Provide the [X, Y] coordinate of the cell's center where the given text is located.  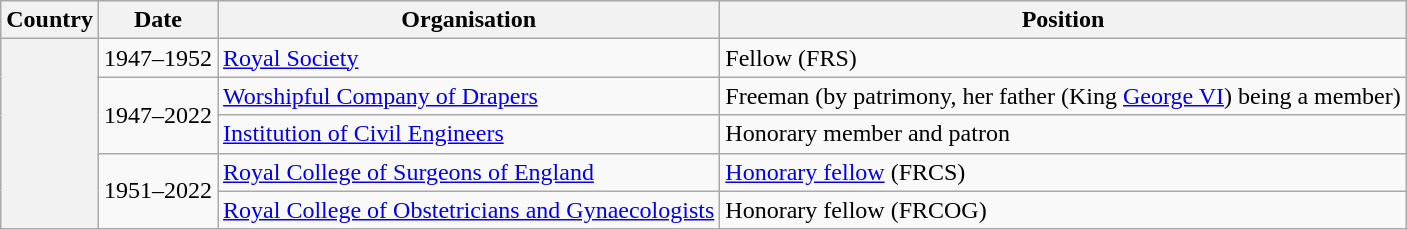
Country [50, 20]
1951–2022 [158, 191]
Royal College of Surgeons of England [469, 172]
Royal College of Obstetricians and Gynaecologists [469, 210]
Institution of Civil Engineers [469, 134]
Honorary fellow (FRCS) [1063, 172]
Fellow (FRS) [1063, 58]
1947–1952 [158, 58]
Organisation [469, 20]
Date [158, 20]
Honorary fellow (FRCOG) [1063, 210]
Honorary member and patron [1063, 134]
Position [1063, 20]
1947–2022 [158, 115]
Freeman (by patrimony, her father (King George VI) being a member) [1063, 96]
Worshipful Company of Drapers [469, 96]
Royal Society [469, 58]
